Determine the (X, Y) coordinate at the center of the cell enclosing the given text.  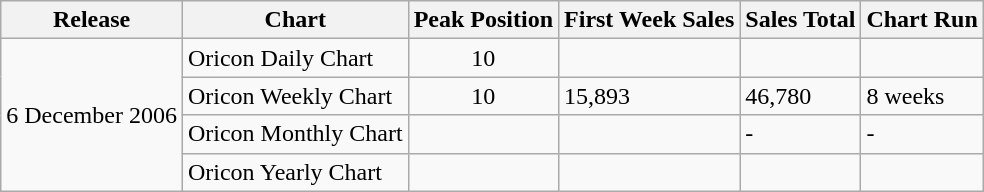
Oricon Yearly Chart (295, 172)
15,893 (650, 96)
Oricon Daily Chart (295, 58)
46,780 (800, 96)
8 weeks (922, 96)
Peak Position (483, 20)
Oricon Monthly Chart (295, 134)
Oricon Weekly Chart (295, 96)
Chart Run (922, 20)
Chart (295, 20)
6 December 2006 (92, 115)
First Week Sales (650, 20)
Sales Total (800, 20)
Release (92, 20)
